Identify which cell holds the provided text, then report its [X, Y] central coordinate. 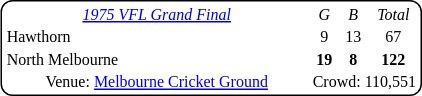
67 [393, 37]
9 [324, 37]
North Melbourne [156, 60]
13 [353, 37]
Venue: Melbourne Cricket Ground [156, 82]
Total [393, 14]
Crowd: 110,551 [364, 82]
B [353, 14]
1975 VFL Grand Final [156, 14]
G [324, 14]
19 [324, 60]
122 [393, 60]
Hawthorn [156, 37]
8 [353, 60]
